For the text-containing cell, return its midpoint in (X, Y) coordinate format. 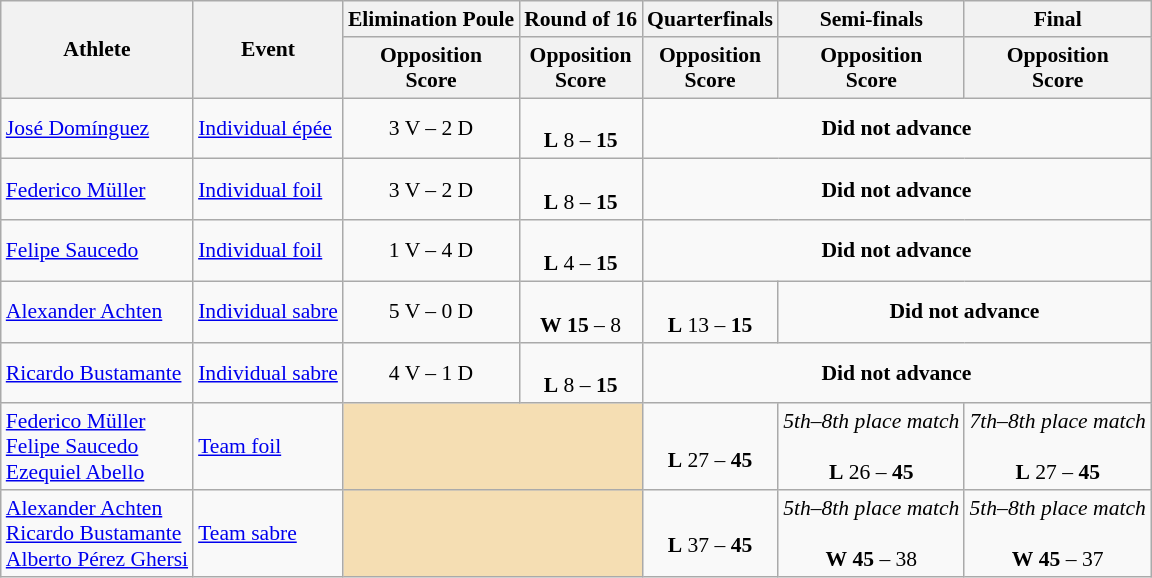
Final (1057, 19)
4 V – 1 D (431, 372)
5 V – 0 D (431, 312)
José Domínguez (97, 128)
1 V – 4 D (431, 250)
7th–8th place matchL 27 – 45 (1057, 448)
5th–8th place matchL 26 – 45 (871, 448)
Alexander AchtenRicardo BustamanteAlberto Pérez Ghersi (97, 534)
L 27 – 45 (710, 448)
Individual épée (268, 128)
Semi-finals (871, 19)
Alexander Achten (97, 312)
Ricardo Bustamante (97, 372)
Quarterfinals (710, 19)
Federico Müller (97, 190)
5th–8th place matchW 45 – 38 (871, 534)
L 13 – 15 (710, 312)
Team foil (268, 448)
Felipe Saucedo (97, 250)
L 4 – 15 (580, 250)
5th–8th place matchW 45 – 37 (1057, 534)
Event (268, 50)
Elimination Poule (431, 19)
Round of 16 (580, 19)
L 37 – 45 (710, 534)
W 15 – 8 (580, 312)
Team sabre (268, 534)
Federico MüllerFelipe SaucedoEzequiel Abello (97, 448)
Athlete (97, 50)
